For the text-containing cell, return its midpoint in (X, Y) coordinate format. 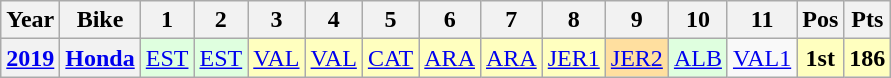
Year (30, 20)
ALB (698, 58)
JER2 (636, 58)
1st (820, 58)
11 (762, 20)
8 (574, 20)
7 (511, 20)
JER1 (574, 58)
Bike (100, 20)
5 (390, 20)
VAL1 (762, 58)
3 (276, 20)
Honda (100, 58)
9 (636, 20)
1 (167, 20)
CAT (390, 58)
186 (868, 58)
4 (334, 20)
6 (450, 20)
2 (221, 20)
Pos (820, 20)
Pts (868, 20)
10 (698, 20)
2019 (30, 58)
